Output the [X, Y] coordinate of the center of the cell containing the given text.  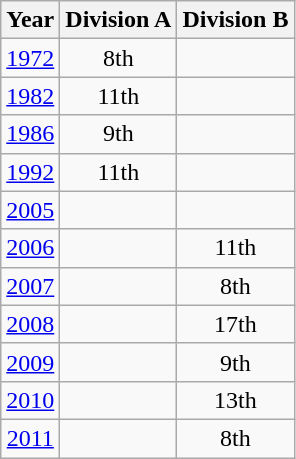
13th [236, 400]
1982 [30, 96]
1992 [30, 172]
2005 [30, 210]
2010 [30, 400]
2008 [30, 324]
17th [236, 324]
Division B [236, 20]
2006 [30, 248]
1972 [30, 58]
Division A [118, 20]
Year [30, 20]
2009 [30, 362]
1986 [30, 134]
2011 [30, 438]
2007 [30, 286]
